Provide the [X, Y] coordinate of the cell's center where the given text is located.  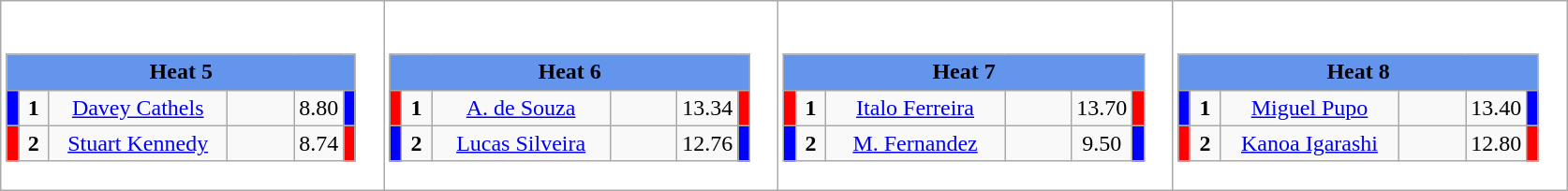
Italo Ferreira [916, 108]
Heat 6 1 A. de Souza 13.34 2 Lucas Silveira 12.76 [581, 95]
Davey Cathels [139, 108]
Heat 7 1 Italo Ferreira 13.70 2 M. Fernandez 9.50 [976, 95]
Miguel Pupo [1309, 108]
13.34 [708, 108]
8.74 [318, 143]
Lucas Silveira [521, 143]
M. Fernandez [916, 143]
A. de Souza [521, 108]
13.70 [1102, 108]
Heat 5 [181, 72]
12.80 [1497, 143]
Heat 8 [1358, 72]
Heat 6 [570, 72]
Heat 7 [964, 72]
13.40 [1497, 108]
Kanoa Igarashi [1309, 143]
Heat 5 1 Davey Cathels 8.80 2 Stuart Kennedy 8.74 [193, 95]
8.80 [318, 108]
Stuart Kennedy [139, 143]
9.50 [1102, 143]
Heat 8 1 Miguel Pupo 13.40 2 Kanoa Igarashi 12.80 [1369, 95]
12.76 [708, 143]
